Pinpoint the cell where the given text exists, returning its [X, Y] midpoint coordinate. 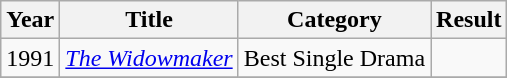
The Widowmaker [149, 58]
Result [469, 20]
Year [30, 20]
Title [149, 20]
Best Single Drama [334, 58]
Category [334, 20]
1991 [30, 58]
